Capture the cell that displays the provided text and extract its [x, y] central coordinate. 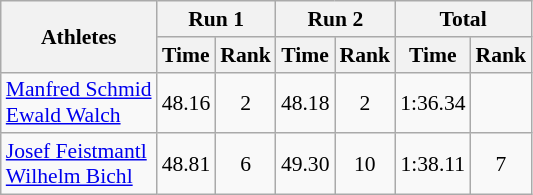
Run 2 [336, 19]
Manfred SchmidEwald Walch [79, 102]
Total [463, 19]
Run 1 [216, 19]
10 [366, 164]
Josef FeistmantlWilhelm Bichl [79, 164]
Athletes [79, 36]
48.81 [186, 164]
48.18 [306, 102]
7 [502, 164]
48.16 [186, 102]
1:38.11 [432, 164]
49.30 [306, 164]
6 [246, 164]
1:36.34 [432, 102]
